Output the [x, y] coordinate of the center of the cell containing the given text.  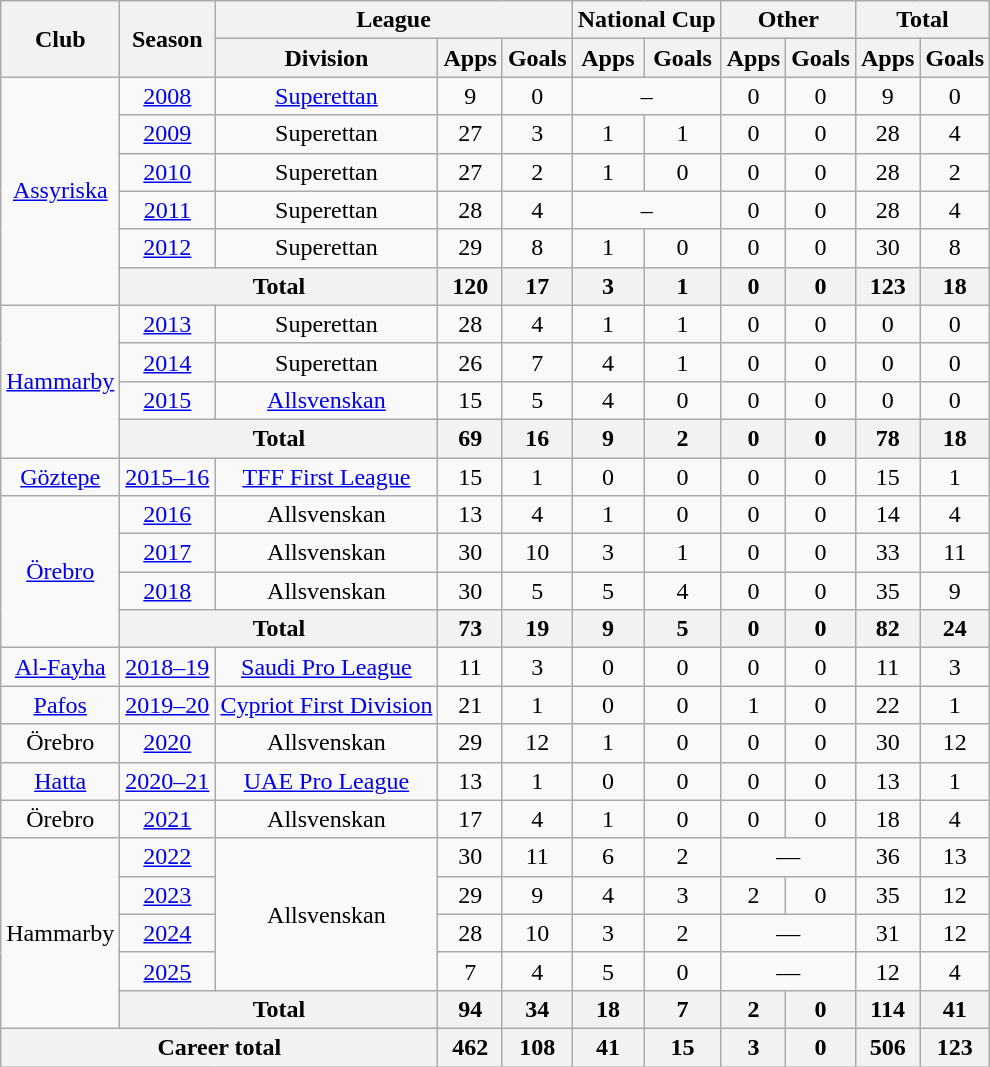
94 [470, 1009]
2023 [168, 895]
462 [470, 1047]
26 [470, 362]
24 [955, 629]
2012 [168, 248]
506 [887, 1047]
2021 [168, 819]
Pafos [60, 705]
16 [537, 438]
22 [887, 705]
2016 [168, 515]
Hatta [60, 781]
2014 [168, 362]
UAE Pro League [326, 781]
Göztepe [60, 477]
36 [887, 857]
82 [887, 629]
Career total [220, 1047]
73 [470, 629]
Al-Fayha [60, 667]
Assyriska [60, 191]
2020 [168, 743]
2019–20 [168, 705]
League [394, 20]
Saudi Pro League [326, 667]
Other [788, 20]
2024 [168, 933]
78 [887, 438]
Cypriot First Division [326, 705]
Season [168, 39]
14 [887, 515]
33 [887, 553]
2015–16 [168, 477]
2018–19 [168, 667]
19 [537, 629]
69 [470, 438]
120 [470, 286]
2008 [168, 96]
2022 [168, 857]
21 [470, 705]
31 [887, 933]
108 [537, 1047]
2015 [168, 400]
2025 [168, 971]
2017 [168, 553]
Division [326, 58]
Club [60, 39]
National Cup [646, 20]
2009 [168, 134]
114 [887, 1009]
2013 [168, 324]
2020–21 [168, 781]
TFF First League [326, 477]
2010 [168, 172]
6 [608, 857]
2018 [168, 591]
34 [537, 1009]
2011 [168, 210]
